Detect which cell encompasses the target text, then output its (x, y) center coordinate. 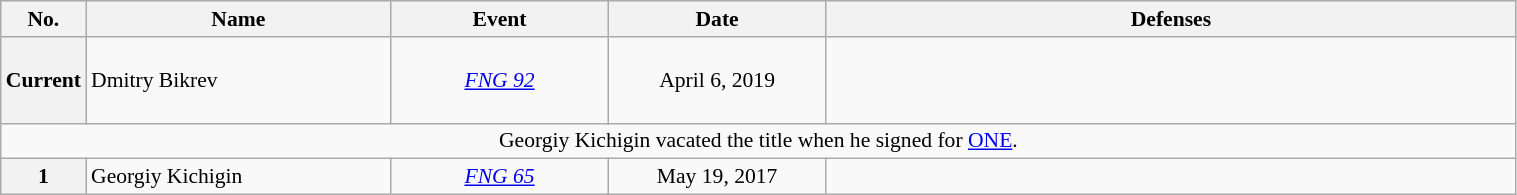
Event (500, 19)
Georgiy Kichigin (238, 177)
Dmitry Bikrev (238, 80)
May 19, 2017 (716, 177)
Date (716, 19)
Defenses (1171, 19)
No. (44, 19)
FNG 92 (500, 80)
Name (238, 19)
Current (44, 80)
Georgiy Kichigin vacated the title when he signed for ONE. (758, 141)
April 6, 2019 (716, 80)
1 (44, 177)
FNG 65 (500, 177)
